Find where the given text appears and provide that cell's center as [X, Y] coordinate. 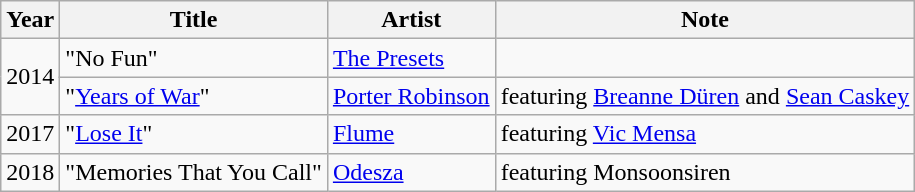
Porter Robinson [411, 96]
Artist [411, 20]
featuring Breanne Düren and Sean Caskey [705, 96]
featuring Monsoonsiren [705, 172]
The Presets [411, 58]
Title [194, 20]
2014 [30, 77]
Note [705, 20]
Year [30, 20]
featuring Vic Mensa [705, 134]
"Memories That You Call" [194, 172]
"Years of War" [194, 96]
2018 [30, 172]
"No Fun" [194, 58]
Odesza [411, 172]
Flume [411, 134]
"Lose It" [194, 134]
2017 [30, 134]
